Capture the cell that displays the provided text and extract its [x, y] central coordinate. 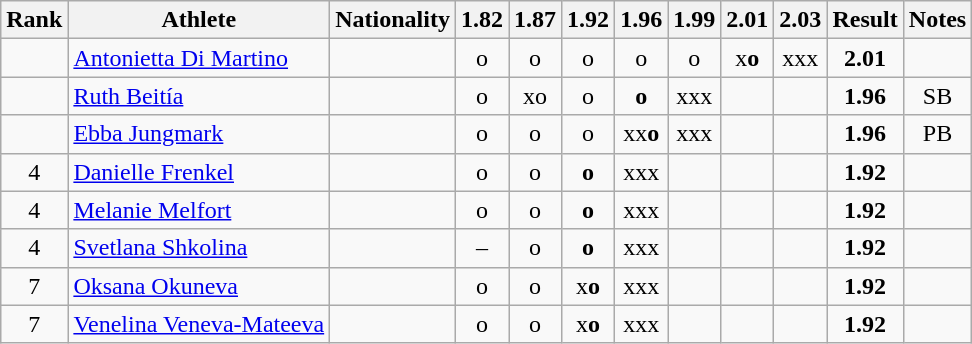
Oksana Okuneva [199, 286]
xxo [642, 134]
– [482, 248]
PB [937, 134]
Melanie Melfort [199, 210]
Notes [937, 20]
Venelina Veneva-Mateeva [199, 324]
Ruth Beitía [199, 96]
Rank [34, 20]
Antonietta Di Martino [199, 58]
Athlete [199, 20]
Ebba Jungmark [199, 134]
Svetlana Shkolina [199, 248]
SB [937, 96]
2.03 [800, 20]
1.99 [694, 20]
Result [865, 20]
1.87 [534, 20]
1.82 [482, 20]
Nationality [393, 20]
Danielle Frenkel [199, 172]
